Find where the given text appears and provide that cell's center as [X, Y] coordinate. 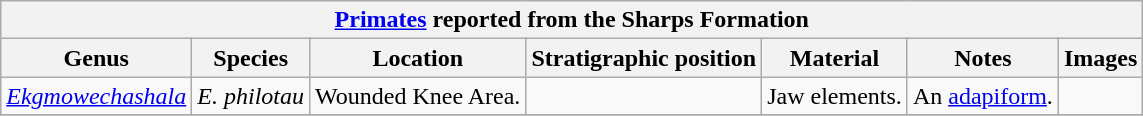
Jaw elements. [835, 96]
Ekgmowechashala [96, 96]
Stratigraphic position [644, 58]
Wounded Knee Area. [418, 96]
Primates reported from the Sharps Formation [572, 20]
Location [418, 58]
E. philotau [251, 96]
Species [251, 58]
Images [1100, 58]
An adapiform. [982, 96]
Material [835, 58]
Genus [96, 58]
Notes [982, 58]
